Determine the [x, y] coordinate at the center of the cell enclosing the given text.  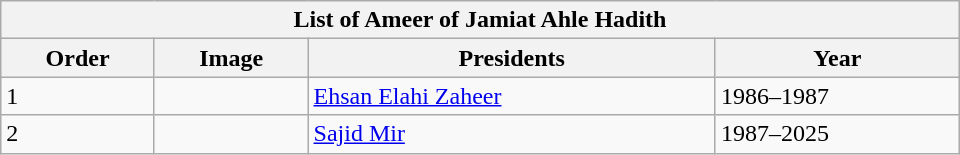
Presidents [512, 58]
1986–1987 [837, 96]
Order [78, 58]
Ehsan Elahi Zaheer [512, 96]
2 [78, 134]
List of Ameer of Jamiat Ahle Hadith [480, 20]
1 [78, 96]
Year [837, 58]
Image [231, 58]
1987–2025 [837, 134]
Sajid Mir [512, 134]
